Determine the (X, Y) coordinate at the center of the cell enclosing the given text.  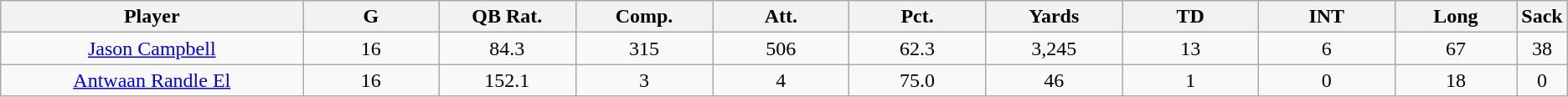
13 (1190, 48)
46 (1054, 80)
506 (781, 48)
TD (1190, 17)
75.0 (918, 80)
INT (1327, 17)
Player (152, 17)
67 (1456, 48)
Yards (1054, 17)
6 (1327, 48)
84.3 (508, 48)
Jason Campbell (152, 48)
152.1 (508, 80)
Comp. (644, 17)
4 (781, 80)
3,245 (1054, 48)
62.3 (918, 48)
Pct. (918, 17)
3 (644, 80)
G (371, 17)
38 (1543, 48)
18 (1456, 80)
315 (644, 48)
Antwaan Randle El (152, 80)
QB Rat. (508, 17)
Long (1456, 17)
Sack (1543, 17)
1 (1190, 80)
Att. (781, 17)
